Scan for the cell matching the given text and deliver its (X, Y) coordinate at center. 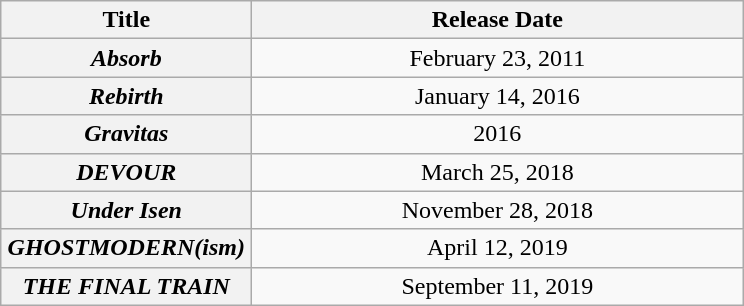
Under Isen (126, 210)
March 25, 2018 (498, 172)
September 11, 2019 (498, 286)
THE FINAL TRAIN (126, 286)
January 14, 2016 (498, 96)
February 23, 2011 (498, 58)
Title (126, 20)
Rebirth (126, 96)
GHOSTMODERN(ism) (126, 248)
2016 (498, 134)
Gravitas (126, 134)
Release Date (498, 20)
Absorb (126, 58)
DEVOUR (126, 172)
November 28, 2018 (498, 210)
April 12, 2019 (498, 248)
